Output the [X, Y] coordinate of the center of the cell containing the given text.  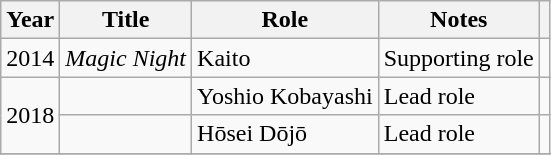
2014 [30, 58]
Notes [458, 20]
Title [126, 20]
Kaito [286, 58]
2018 [30, 115]
Supporting role [458, 58]
Year [30, 20]
Yoshio Kobayashi [286, 96]
Role [286, 20]
Magic Night [126, 58]
Hōsei Dōjō [286, 134]
